Return the (x, y) coordinate for the center point of the cell that contains the specified text.  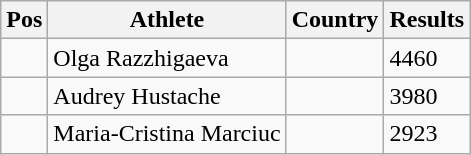
2923 (427, 134)
4460 (427, 58)
Audrey Hustache (167, 96)
Olga Razzhigaeva (167, 58)
3980 (427, 96)
Athlete (167, 20)
Pos (24, 20)
Maria-Cristina Marciuc (167, 134)
Results (427, 20)
Country (335, 20)
